Detect which cell encompasses the target text, then output its (x, y) center coordinate. 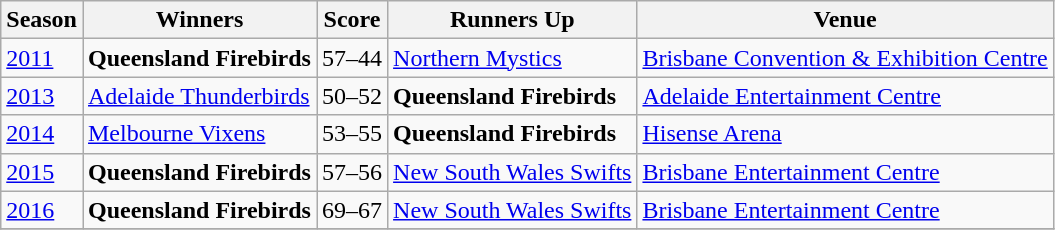
2016 (42, 210)
Adelaide Entertainment Centre (845, 96)
53–55 (352, 134)
Venue (845, 20)
Season (42, 20)
Runners Up (512, 20)
Score (352, 20)
50–52 (352, 96)
2015 (42, 172)
Brisbane Convention & Exhibition Centre (845, 58)
69–67 (352, 210)
Hisense Arena (845, 134)
Northern Mystics (512, 58)
2013 (42, 96)
Melbourne Vixens (199, 134)
57–44 (352, 58)
2011 (42, 58)
Winners (199, 20)
2014 (42, 134)
57–56 (352, 172)
Adelaide Thunderbirds (199, 96)
